Return [x, y] of the center of cell containing provided text 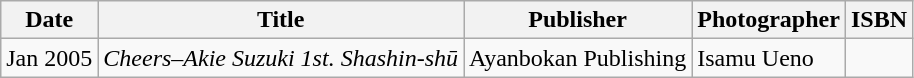
Isamu Ueno [769, 58]
Date [50, 20]
Publisher [578, 20]
Jan 2005 [50, 58]
Ayanbokan Publishing [578, 58]
ISBN [878, 20]
Cheers–Akie Suzuki 1st. Shashin-shū [281, 58]
Photographer [769, 20]
Title [281, 20]
